Determine the (X, Y) coordinate at the center of the cell enclosing the given text.  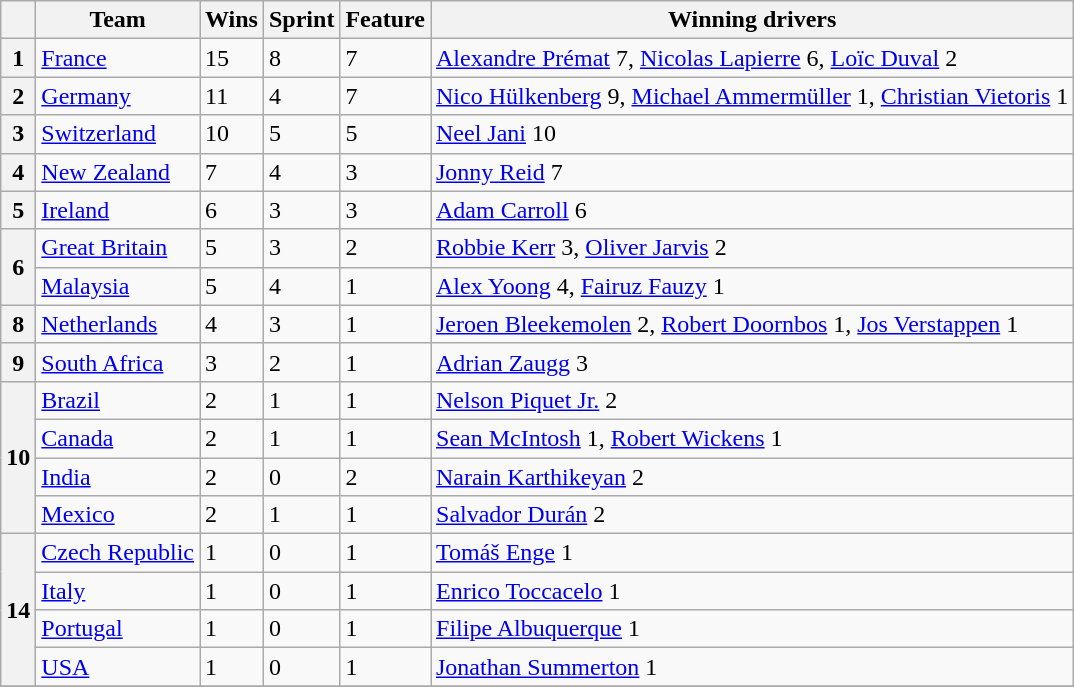
Sean McIntosh 1, Robert Wickens 1 (752, 438)
Adrian Zaugg 3 (752, 362)
Tomáš Enge 1 (752, 553)
Team (118, 20)
Adam Carroll 6 (752, 210)
Winning drivers (752, 20)
Jonathan Summerton 1 (752, 667)
South Africa (118, 362)
Robbie Kerr 3, Oliver Jarvis 2 (752, 248)
15 (232, 58)
Sprint (301, 20)
Germany (118, 96)
11 (232, 96)
Enrico Toccacelo 1 (752, 591)
Feature (386, 20)
Filipe Albuquerque 1 (752, 629)
Nelson Piquet Jr. 2 (752, 400)
USA (118, 667)
Narain Karthikeyan 2 (752, 477)
Portugal (118, 629)
Czech Republic (118, 553)
Brazil (118, 400)
Great Britain (118, 248)
Wins (232, 20)
Neel Jani 10 (752, 134)
Ireland (118, 210)
9 (18, 362)
Jonny Reid 7 (752, 172)
Italy (118, 591)
Nico Hülkenberg 9, Michael Ammermüller 1, Christian Vietoris 1 (752, 96)
Switzerland (118, 134)
Netherlands (118, 324)
France (118, 58)
Malaysia (118, 286)
Alex Yoong 4, Fairuz Fauzy 1 (752, 286)
Canada (118, 438)
Jeroen Bleekemolen 2, Robert Doornbos 1, Jos Verstappen 1 (752, 324)
India (118, 477)
Alexandre Prémat 7, Nicolas Lapierre 6, Loïc Duval 2 (752, 58)
Salvador Durán 2 (752, 515)
Mexico (118, 515)
New Zealand (118, 172)
14 (18, 610)
